Extract the [x, y] coordinate from the center of the cell holding the provided text.  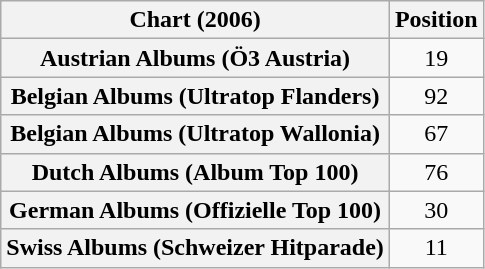
German Albums (Offizielle Top 100) [196, 210]
67 [436, 134]
Chart (2006) [196, 20]
Position [436, 20]
Austrian Albums (Ö3 Austria) [196, 58]
19 [436, 58]
76 [436, 172]
Swiss Albums (Schweizer Hitparade) [196, 248]
11 [436, 248]
92 [436, 96]
Dutch Albums (Album Top 100) [196, 172]
Belgian Albums (Ultratop Wallonia) [196, 134]
30 [436, 210]
Belgian Albums (Ultratop Flanders) [196, 96]
